Pinpoint the cell where the given text exists, returning its (X, Y) midpoint coordinate. 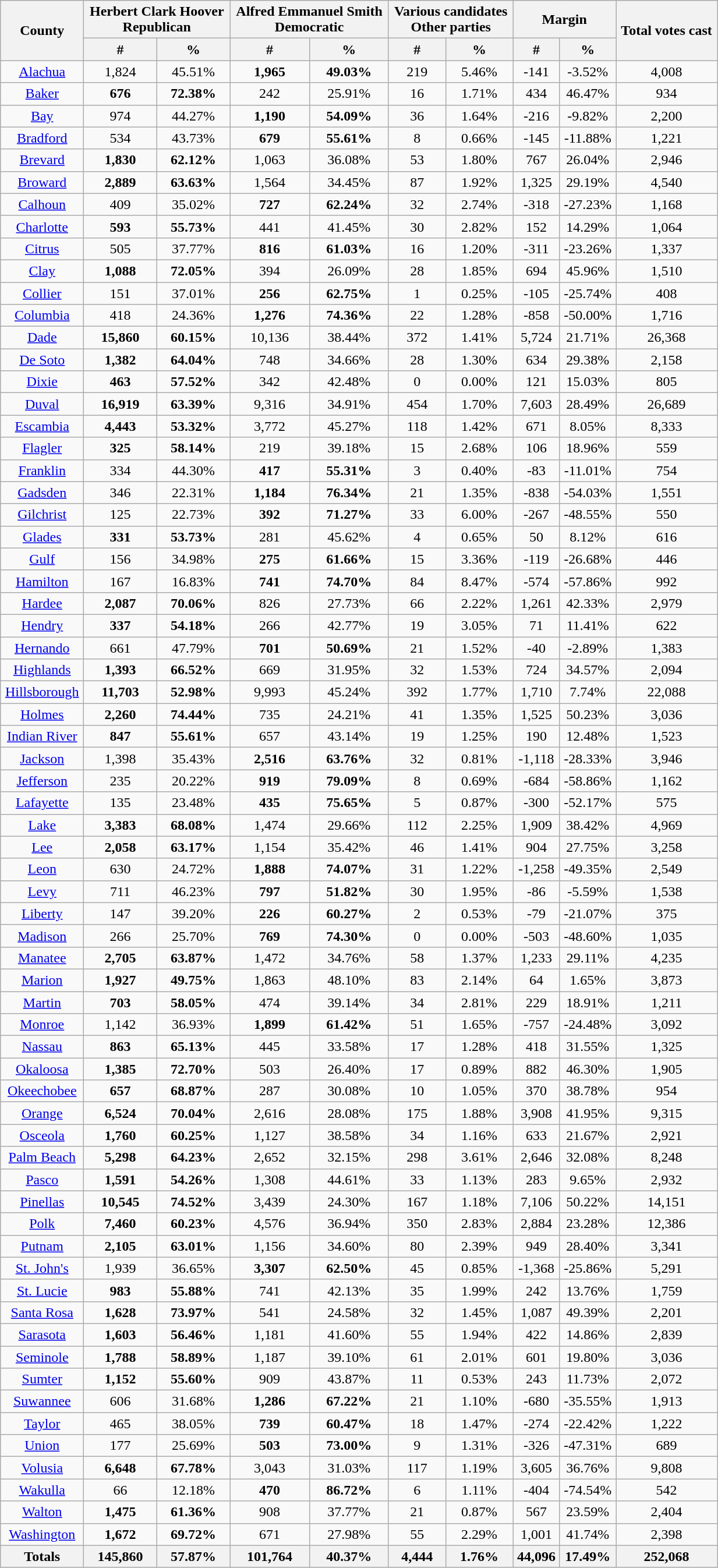
474 (270, 1002)
-11.88% (588, 138)
1.71% (479, 94)
983 (120, 1290)
9,316 (270, 404)
1,564 (270, 182)
57.87% (193, 1556)
Dade (42, 338)
0.66% (479, 138)
135 (120, 803)
42.33% (588, 603)
2,946 (667, 160)
-40 (536, 648)
29.19% (588, 182)
703 (120, 1002)
1,087 (536, 1312)
118 (417, 426)
816 (270, 249)
797 (270, 891)
53 (417, 160)
1.30% (479, 360)
10,136 (270, 338)
235 (120, 781)
3.61% (479, 1158)
23.59% (588, 1512)
-26.68% (588, 559)
175 (417, 1113)
689 (667, 1446)
Marion (42, 980)
-680 (536, 1401)
633 (536, 1135)
30.08% (349, 1091)
72.05% (193, 271)
58 (417, 958)
177 (120, 1446)
3,873 (667, 980)
6 (417, 1490)
2,979 (667, 603)
-21.07% (588, 914)
Polk (42, 1224)
12.18% (193, 1490)
281 (270, 537)
445 (270, 1047)
1.10% (479, 1401)
8,248 (667, 1158)
63.63% (193, 182)
68.87% (193, 1091)
2,072 (667, 1379)
Holmes (42, 714)
1.92% (479, 182)
0.81% (479, 759)
2,201 (667, 1312)
2,087 (120, 603)
35 (417, 1290)
1,510 (667, 271)
1,927 (120, 980)
53.32% (193, 426)
2.25% (479, 825)
701 (270, 648)
3,946 (667, 759)
1,162 (667, 781)
-22.42% (588, 1424)
Union (42, 1446)
156 (120, 559)
21.67% (588, 1135)
2,094 (667, 670)
1,759 (667, 1290)
1,603 (120, 1335)
1,525 (536, 714)
147 (120, 914)
919 (270, 781)
50.22% (588, 1202)
63.01% (193, 1246)
735 (270, 714)
826 (270, 603)
20.22% (193, 781)
Glades (42, 537)
417 (270, 470)
86.72% (349, 1490)
372 (417, 338)
3,908 (536, 1113)
-52.17% (588, 803)
350 (417, 1224)
80 (417, 1246)
Franklin (42, 470)
1,286 (270, 1401)
2,889 (120, 182)
43.87% (349, 1379)
2,616 (270, 1113)
1,628 (120, 1312)
1,475 (120, 1512)
Hamilton (42, 581)
7,603 (536, 404)
4,969 (667, 825)
15.03% (588, 382)
0.65% (479, 537)
50.69% (349, 648)
-145 (536, 138)
18.96% (588, 448)
35.02% (193, 204)
Herbert Clark HooverRepublican (157, 20)
1,888 (270, 869)
298 (417, 1158)
1.64% (479, 116)
-74.54% (588, 1490)
54.26% (193, 1180)
754 (667, 470)
1,221 (667, 138)
45.51% (193, 72)
446 (667, 559)
-54.03% (588, 493)
101,764 (270, 1556)
-267 (536, 515)
29.38% (588, 360)
-23.26% (588, 249)
25.91% (349, 94)
-47.31% (588, 1446)
-49.35% (588, 869)
7.74% (588, 692)
634 (536, 360)
36.65% (193, 1268)
1.45% (479, 1312)
1.95% (479, 891)
14,151 (667, 1202)
3,772 (270, 426)
Walton (42, 1512)
73.00% (349, 1446)
9.65% (588, 1180)
1,905 (667, 1069)
2,705 (120, 958)
1,064 (667, 226)
8.05% (588, 426)
67.78% (193, 1468)
25.70% (193, 936)
21.71% (588, 338)
-3.52% (588, 72)
70.04% (193, 1113)
70.06% (193, 603)
1,127 (270, 1135)
2,058 (120, 847)
60.25% (193, 1135)
-11.01% (588, 470)
151 (120, 293)
60.47% (349, 1424)
87 (417, 182)
1,760 (120, 1135)
61.42% (349, 1025)
739 (270, 1424)
2.01% (479, 1357)
1.11% (479, 1490)
9 (417, 1446)
41.60% (349, 1335)
1,385 (120, 1069)
9,993 (270, 692)
435 (270, 803)
54.18% (193, 625)
Jackson (42, 759)
325 (120, 448)
3,341 (667, 1246)
58.05% (193, 1002)
53.73% (193, 537)
Alfred Emmanuel SmithDemocratic (310, 20)
1.70% (479, 404)
1,382 (120, 360)
4,576 (270, 1224)
409 (120, 204)
1.53% (479, 670)
38.58% (349, 1135)
1,088 (120, 271)
4,235 (667, 958)
711 (120, 891)
48.10% (349, 980)
49.39% (588, 1312)
39.20% (193, 914)
2,105 (120, 1246)
1,398 (120, 759)
31.95% (349, 670)
Volusia (42, 1468)
34.91% (349, 404)
8.12% (588, 537)
-48.55% (588, 515)
Putnam (42, 1246)
4,008 (667, 72)
31 (417, 869)
58.14% (193, 448)
60.15% (193, 338)
1,474 (270, 825)
2,932 (667, 1180)
9,808 (667, 1468)
275 (270, 559)
19.80% (588, 1357)
1,716 (667, 316)
Wakulla (42, 1490)
622 (667, 625)
550 (667, 515)
24.36% (193, 316)
6,524 (120, 1113)
1,913 (667, 1401)
39.18% (349, 448)
49.03% (349, 72)
50.23% (588, 714)
-79 (536, 914)
-858 (536, 316)
4,444 (417, 1556)
Calhoun (42, 204)
55.73% (193, 226)
34.76% (349, 958)
41 (417, 714)
1,383 (667, 648)
43.73% (193, 138)
-119 (536, 559)
72.38% (193, 94)
1,222 (667, 1424)
Highlands (42, 670)
727 (270, 204)
65.13% (193, 1047)
27.75% (588, 847)
-404 (536, 1490)
62.24% (349, 204)
15,860 (120, 338)
256 (270, 293)
26,368 (667, 338)
1,063 (270, 160)
-1,118 (536, 759)
71.27% (349, 515)
28.08% (349, 1113)
Osceola (42, 1135)
-27.23% (588, 204)
1,899 (270, 1025)
46.30% (588, 1069)
3,439 (270, 1202)
39.14% (349, 1002)
559 (667, 448)
-48.60% (588, 936)
Alachua (42, 72)
679 (270, 138)
974 (120, 116)
1,710 (536, 692)
44.61% (349, 1180)
5,291 (667, 1268)
61 (417, 1357)
1.13% (479, 1180)
1,152 (120, 1379)
1,190 (270, 116)
69.72% (193, 1534)
-24.48% (588, 1025)
-50.00% (588, 316)
1,472 (270, 958)
62.12% (193, 160)
32.15% (349, 1158)
601 (536, 1357)
593 (120, 226)
243 (536, 1379)
863 (120, 1047)
3,605 (536, 1468)
694 (536, 271)
-25.86% (588, 1268)
49.75% (193, 980)
1.42% (479, 426)
422 (536, 1335)
-838 (536, 493)
2,516 (270, 759)
-58.86% (588, 781)
24.21% (349, 714)
2 (417, 914)
54.09% (349, 116)
36.94% (349, 1224)
12.48% (588, 737)
38.44% (349, 338)
61.36% (193, 1512)
2.22% (479, 603)
1.94% (479, 1335)
35.43% (193, 759)
2.81% (479, 1002)
1.22% (479, 869)
Santa Rosa (42, 1312)
60.27% (349, 914)
2,884 (536, 1224)
2.83% (479, 1224)
Levy (42, 891)
63.39% (193, 404)
1.18% (479, 1202)
41.45% (349, 226)
1,142 (120, 1025)
16,919 (120, 404)
441 (270, 226)
74.44% (193, 714)
Hendry (42, 625)
2,839 (667, 1335)
Gilchrist (42, 515)
33.58% (349, 1047)
74.07% (349, 869)
26,689 (667, 404)
Pasco (42, 1180)
1,276 (270, 316)
375 (667, 914)
56.46% (193, 1335)
36.93% (193, 1025)
Martin (42, 1002)
51 (417, 1025)
1.31% (479, 1446)
Gadsden (42, 493)
2,260 (120, 714)
-141 (536, 72)
454 (417, 404)
Flagler (42, 448)
Palm Beach (42, 1158)
64 (536, 980)
8,333 (667, 426)
23.48% (193, 803)
55.60% (193, 1379)
42.48% (349, 382)
3,383 (120, 825)
36.76% (588, 1468)
1,001 (536, 1534)
43.14% (349, 737)
10,545 (120, 1202)
909 (270, 1379)
83 (417, 980)
1,308 (270, 1180)
44,096 (536, 1556)
10 (417, 1091)
226 (270, 914)
Okeechobee (42, 1091)
2,404 (667, 1512)
23.28% (588, 1224)
29.66% (349, 825)
334 (120, 470)
66.52% (193, 670)
3,258 (667, 847)
1,393 (120, 670)
Columbia (42, 316)
50 (536, 537)
908 (270, 1512)
38.05% (193, 1424)
434 (536, 94)
34.66% (349, 360)
6.00% (479, 515)
-2.89% (588, 648)
1,909 (536, 825)
542 (667, 1490)
283 (536, 1180)
Gulf (42, 559)
Hillsborough (42, 692)
1,863 (270, 980)
24.72% (193, 869)
2,158 (667, 360)
954 (667, 1091)
1,965 (270, 72)
Lee (42, 847)
34.60% (349, 1246)
1,233 (536, 958)
Sarasota (42, 1335)
Totals (42, 1556)
1.25% (479, 737)
61.03% (349, 249)
949 (536, 1246)
394 (270, 271)
541 (270, 1312)
35.42% (349, 847)
Leon (42, 869)
17.49% (588, 1556)
63.76% (349, 759)
2.14% (479, 980)
1.99% (479, 1290)
465 (120, 1424)
767 (536, 160)
4,443 (120, 426)
Hernando (42, 648)
1 (417, 293)
0.25% (479, 293)
63.17% (193, 847)
152 (536, 226)
606 (120, 1401)
51.82% (349, 891)
9,315 (667, 1113)
27.73% (349, 603)
46 (417, 847)
75.65% (349, 803)
42.77% (349, 625)
74.70% (349, 581)
2.74% (479, 204)
-300 (536, 803)
34.98% (193, 559)
45 (417, 1268)
1.37% (479, 958)
-1,368 (536, 1268)
22,088 (667, 692)
1.19% (479, 1468)
-9.82% (588, 116)
2.68% (479, 448)
Seminole (42, 1357)
45.24% (349, 692)
22 (417, 316)
-274 (536, 1424)
337 (120, 625)
42.13% (349, 1290)
62.75% (349, 293)
38.78% (588, 1091)
68.08% (193, 825)
11 (417, 1379)
847 (120, 737)
Margin (565, 20)
2,398 (667, 1534)
44.27% (193, 116)
2,652 (270, 1158)
630 (120, 869)
41.74% (588, 1534)
Lake (42, 825)
112 (417, 825)
724 (536, 670)
24.58% (349, 1312)
1.85% (479, 271)
145,860 (120, 1556)
32.08% (588, 1158)
-757 (536, 1025)
3.36% (479, 559)
St. Lucie (42, 1290)
26.09% (349, 271)
22.31% (193, 493)
73.97% (193, 1312)
805 (667, 382)
5,724 (536, 338)
1,824 (120, 72)
74.30% (349, 936)
11.73% (588, 1379)
72.70% (193, 1069)
-574 (536, 581)
31.55% (588, 1047)
3 (417, 470)
-326 (536, 1446)
1,551 (667, 493)
-25.74% (588, 293)
41.95% (588, 1113)
Indian River (42, 737)
18.91% (588, 1002)
1.20% (479, 249)
6,648 (120, 1468)
1,211 (667, 1002)
18 (417, 1424)
1,830 (120, 160)
31.68% (193, 1401)
1.80% (479, 160)
Washington (42, 1534)
Bay (42, 116)
34.45% (349, 182)
4,540 (667, 182)
252,068 (667, 1556)
31.03% (349, 1468)
36.08% (349, 160)
-83 (536, 470)
2,646 (536, 1158)
534 (120, 138)
45.27% (349, 426)
County (42, 30)
1,523 (667, 737)
Bradford (42, 138)
0.85% (479, 1268)
1,168 (667, 204)
3,307 (270, 1268)
Escambia (42, 426)
1.77% (479, 692)
63.87% (193, 958)
992 (667, 581)
5.46% (479, 72)
Pinellas (42, 1202)
38.42% (588, 825)
904 (536, 847)
575 (667, 803)
2,921 (667, 1135)
5 (417, 803)
0.89% (479, 1069)
13.76% (588, 1290)
22.73% (193, 515)
Baker (42, 94)
45.62% (349, 537)
36 (417, 116)
2.82% (479, 226)
57.52% (193, 382)
1,591 (120, 1180)
Duval (42, 404)
Brevard (42, 160)
Taylor (42, 1424)
60.23% (193, 1224)
1,184 (270, 493)
16.83% (193, 581)
28.49% (588, 404)
58.89% (193, 1357)
Manatee (42, 958)
408 (667, 293)
121 (536, 382)
Citrus (42, 249)
Various candidatesOther parties (451, 20)
331 (120, 537)
Collier (42, 293)
1,154 (270, 847)
26.40% (349, 1069)
46.47% (588, 94)
-684 (536, 781)
11,703 (120, 692)
61.66% (349, 559)
52.98% (193, 692)
Monroe (42, 1025)
-503 (536, 936)
934 (667, 94)
26.04% (588, 160)
29.11% (588, 958)
Clay (42, 271)
Dixie (42, 382)
3.05% (479, 625)
769 (270, 936)
2,549 (667, 869)
287 (270, 1091)
1,181 (270, 1335)
616 (667, 537)
2,200 (667, 116)
106 (536, 448)
44.30% (193, 470)
-318 (536, 204)
24.30% (349, 1202)
Sumter (42, 1379)
1,261 (536, 603)
14.86% (588, 1335)
25.69% (193, 1446)
-216 (536, 116)
Liberty (42, 914)
1,538 (667, 891)
1,788 (120, 1357)
370 (536, 1091)
Broward (42, 182)
39.10% (349, 1357)
Lafayette (42, 803)
-57.86% (588, 581)
-105 (536, 293)
-35.55% (588, 1401)
55.88% (193, 1290)
2.39% (479, 1246)
882 (536, 1069)
0.40% (479, 470)
Orange (42, 1113)
De Soto (42, 360)
76.34% (349, 493)
79.09% (349, 781)
1.16% (479, 1135)
1,337 (667, 249)
8.47% (479, 581)
74.36% (349, 316)
64.04% (193, 360)
-5.59% (588, 891)
2.29% (479, 1534)
505 (120, 249)
676 (120, 94)
1.52% (479, 648)
Okaloosa (42, 1069)
190 (536, 737)
117 (417, 1468)
St. John's (42, 1268)
125 (120, 515)
470 (270, 1490)
342 (270, 382)
Suwannee (42, 1401)
1.76% (479, 1556)
67.22% (349, 1401)
74.52% (193, 1202)
-86 (536, 891)
669 (270, 670)
346 (120, 493)
55.31% (349, 470)
28.40% (588, 1246)
0.69% (479, 781)
12,386 (667, 1224)
1,939 (120, 1268)
14.29% (588, 226)
3,092 (667, 1025)
-1,258 (536, 869)
7,106 (536, 1202)
84 (417, 581)
5,298 (120, 1158)
661 (120, 648)
40.37% (349, 1556)
4 (417, 537)
64.23% (193, 1158)
71 (536, 625)
Jefferson (42, 781)
Total votes cast (667, 30)
7,460 (120, 1224)
1,187 (270, 1357)
Hardee (42, 603)
45.96% (588, 271)
47.79% (193, 648)
46.23% (193, 891)
463 (120, 382)
1,156 (270, 1246)
-28.33% (588, 759)
229 (536, 1002)
62.50% (349, 1268)
-311 (536, 249)
Nassau (42, 1047)
748 (270, 360)
1.88% (479, 1113)
3,043 (270, 1468)
11.41% (588, 625)
34.57% (588, 670)
27.98% (349, 1534)
1,672 (120, 1534)
567 (536, 1512)
1.47% (479, 1424)
Madison (42, 936)
1.05% (479, 1091)
Charlotte (42, 226)
1,035 (667, 936)
37.01% (193, 293)
